From the cell containing the given text, extract its center point as [X, Y] coordinate. 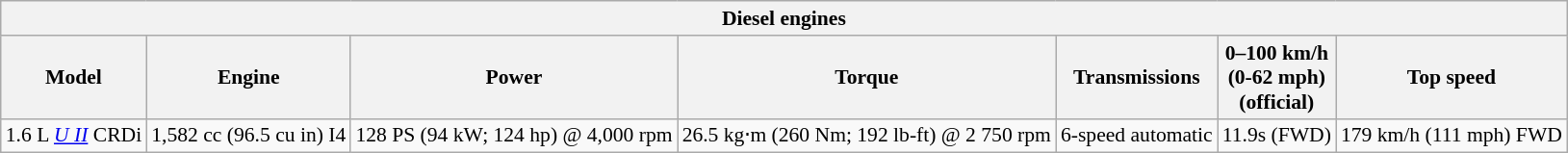
Top speed [1452, 77]
Model [73, 77]
Transmissions [1137, 77]
1,582 cc (96.5 cu in) I4 [248, 136]
Engine [248, 77]
Torque [866, 77]
6-speed automatic [1137, 136]
26.5 kg⋅m (260 Nm; 192 lb-ft) @ 2 750 rpm [866, 136]
1.6 L U II CRDi [73, 136]
179 km/h (111 mph) FWD [1452, 136]
Power [514, 77]
11.9s (FWD) [1276, 136]
Diesel engines [784, 18]
128 PS (94 kW; 124 hp) @ 4,000 rpm [514, 136]
0–100 km/h(0-62 mph)(official) [1276, 77]
